Locate the cell with the specified text and output its [X, Y] center coordinate. 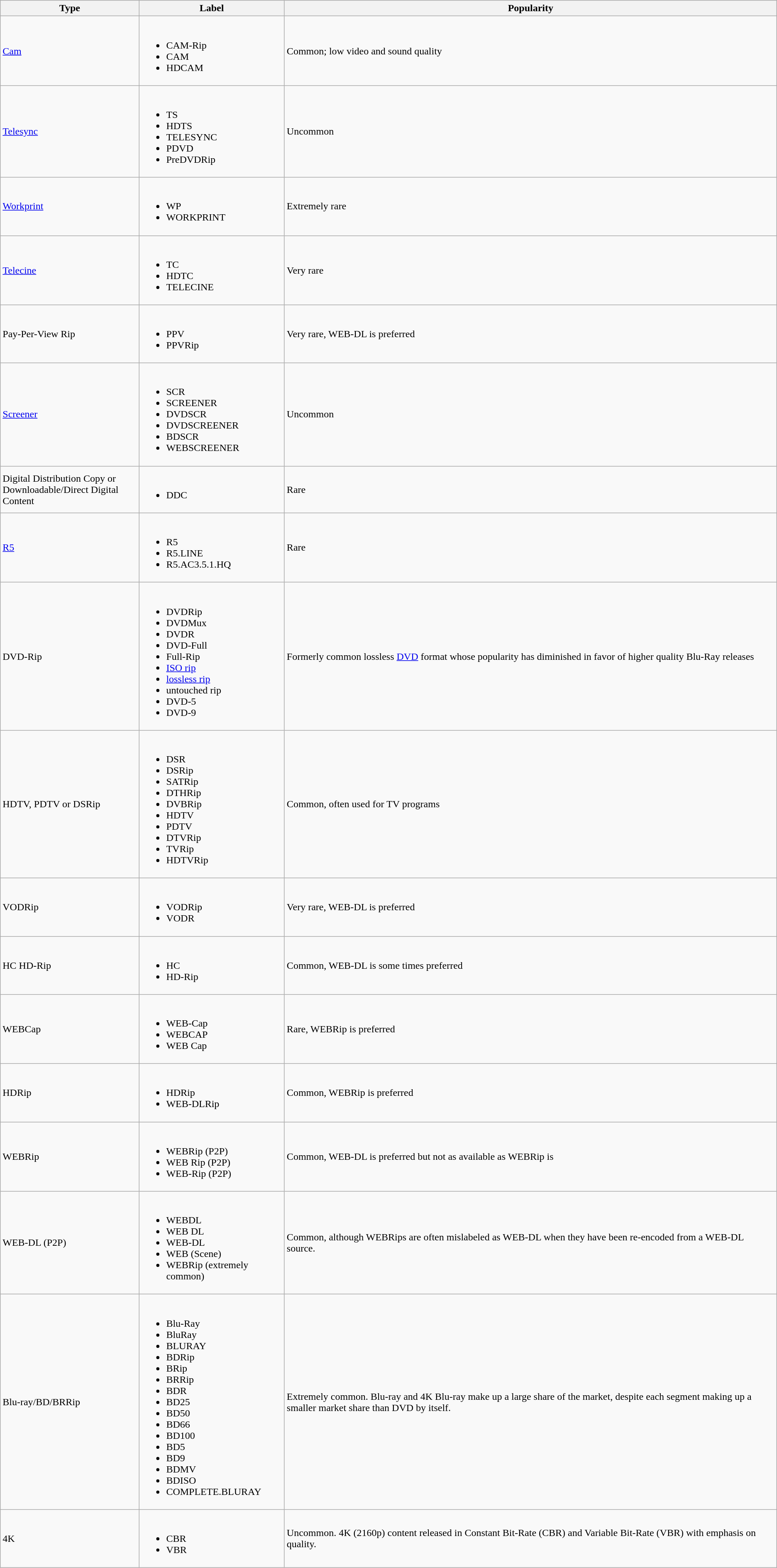
Screener [70, 414]
CAM-RipCAMHDCAM [212, 51]
DDC [212, 489]
TCHDTCTELECINE [212, 270]
Telesync [70, 131]
R5 [70, 547]
Extremely rare [530, 206]
Digital Distribution Copy orDownloadable/Direct Digital Content [70, 489]
Common, often used for TV programs [530, 804]
Popularity [530, 8]
WEBRip (P2P)WEB Rip (P2P)WEB-Rip (P2P) [212, 1157]
TSHDTSTELESYNCPDVDPreDVDRip [212, 131]
PPVPPVRip [212, 334]
WPWORKPRINT [212, 206]
Type [70, 8]
WEBCap [70, 1029]
WEBDLWEB DLWEB-DLWEB (Scene)WEBRip (extremely common) [212, 1243]
DSRDSRipSATRipDTHRipDVBRipHDTVPDTVDTVRipTVRipHDTVRip [212, 804]
Very rare [530, 270]
4K [70, 1539]
HDRipWEB-DLRip [212, 1093]
SCRSCREENERDVDSCRDVDSCREENERBDSCRWEBSCREENER [212, 414]
WEBRip [70, 1157]
HC HD-Rip [70, 965]
VODRipVODR [212, 907]
HDTV, PDTV or DSRip [70, 804]
Common, WEB-DL is preferred but not as available as WEBRip is [530, 1157]
HCHD-Rip [212, 965]
DVD-Rip [70, 656]
Uncommon. 4K (2160p) content released in Constant Bit-Rate (CBR) and Variable Bit-Rate (VBR) with emphasis on quality. [530, 1539]
Telecine [70, 270]
Label [212, 8]
HDRip [70, 1093]
Common, WEB-DL is some times preferred [530, 965]
Workprint [70, 206]
Cam [70, 51]
Pay-Per-View Rip [70, 334]
VODRip [70, 907]
Formerly common lossless DVD format whose popularity has diminished in favor of higher quality Blu-Ray releases [530, 656]
Blu-RayBluRayBLURAYBDRipBRipBRRipBDRBD25BD50BD66BD100BD5BD9BDMVBDISOCOMPLETE.BLURAY [212, 1402]
DVDRipDVDMuxDVDRDVD-FullFull-RipISO riplossless ripuntouched ripDVD-5DVD-9 [212, 656]
Common; low video and sound quality [530, 51]
Blu-ray/BD/BRRip [70, 1402]
CBRVBR [212, 1539]
Common, although WEBRips are often mislabeled as WEB-DL when they have been re-encoded from a WEB-DL source. [530, 1243]
WEB-DL (P2P) [70, 1243]
R5R5.LINER5.AC3.5.1.HQ [212, 547]
WEB-CapWEBCAPWEB Cap [212, 1029]
Common, WEBRip is preferred [530, 1093]
Rare, WEBRip is preferred [530, 1029]
